Identify which cell holds the provided text, then report its (X, Y) central coordinate. 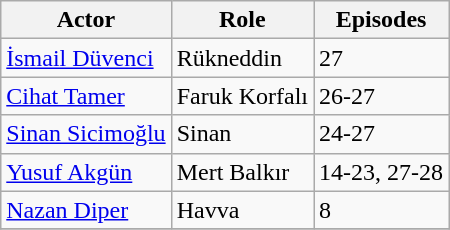
Role (242, 20)
24-27 (382, 134)
8 (382, 210)
14-23, 27-28 (382, 172)
Mert Balkır (242, 172)
Cihat Tamer (86, 96)
Episodes (382, 20)
İsmail Düvenci (86, 58)
Havva (242, 210)
27 (382, 58)
Rükneddin (242, 58)
Yusuf Akgün (86, 172)
Actor (86, 20)
Sinan Sicimoğlu (86, 134)
Faruk Korfalı (242, 96)
Nazan Diper (86, 210)
Sinan (242, 134)
26-27 (382, 96)
